Detect which cell encompasses the target text, then output its [X, Y] center coordinate. 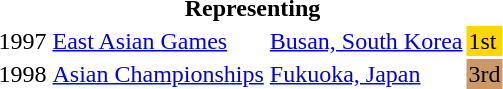
3rd [484, 74]
Busan, South Korea [366, 41]
East Asian Games [158, 41]
1st [484, 41]
Fukuoka, Japan [366, 74]
Asian Championships [158, 74]
